Return the (x, y) coordinate for the center point of the cell that contains the specified text.  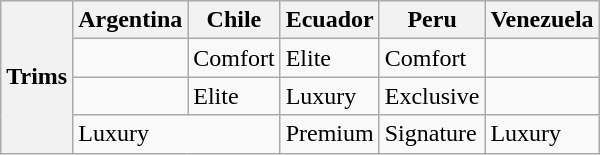
Chile (234, 20)
Trims (37, 77)
Peru (432, 20)
Signature (432, 134)
Venezuela (542, 20)
Exclusive (432, 96)
Premium (330, 134)
Argentina (130, 20)
Ecuador (330, 20)
